Capture the cell that displays the provided text and extract its [X, Y] central coordinate. 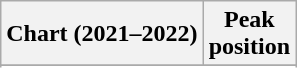
Peakposition [249, 34]
Chart (2021–2022) [102, 34]
